Capture the cell that displays the provided text and extract its [X, Y] central coordinate. 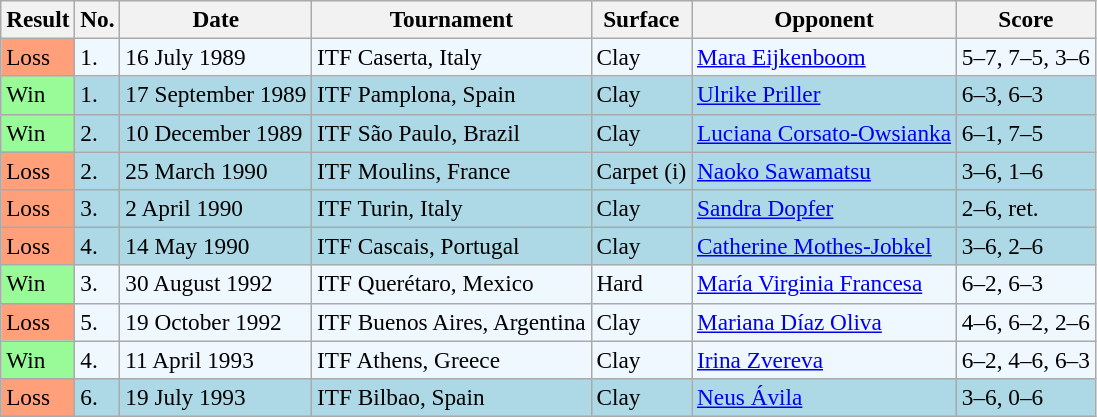
ITF Athens, Greece [452, 359]
2 April 1990 [216, 208]
ITF Buenos Aires, Argentina [452, 322]
No. [98, 19]
11 April 1993 [216, 359]
Hard [642, 284]
Carpet (i) [642, 170]
30 August 1992 [216, 284]
ITF Moulins, France [452, 170]
ITF Bilbao, Spain [452, 397]
Irina Zvereva [824, 359]
Mara Eijkenboom [824, 57]
6–2, 4–6, 6–3 [1026, 359]
Opponent [824, 19]
Surface [642, 19]
16 July 1989 [216, 57]
María Virginia Francesa [824, 284]
ITF Turin, Italy [452, 208]
17 September 1989 [216, 95]
5. [98, 322]
Tournament [452, 19]
4–6, 6–2, 2–6 [1026, 322]
19 July 1993 [216, 397]
6–1, 7–5 [1026, 133]
ITF Cascais, Portugal [452, 246]
6–2, 6–3 [1026, 284]
Date [216, 19]
5–7, 7–5, 3–6 [1026, 57]
3–6, 2–6 [1026, 246]
Ulrike Priller [824, 95]
10 December 1989 [216, 133]
ITF Caserta, Italy [452, 57]
Naoko Sawamatsu [824, 170]
Sandra Dopfer [824, 208]
Mariana Díaz Oliva [824, 322]
Luciana Corsato-Owsianka [824, 133]
ITF Querétaro, Mexico [452, 284]
3–6, 0–6 [1026, 397]
2–6, ret. [1026, 208]
14 May 1990 [216, 246]
ITF São Paulo, Brazil [452, 133]
19 October 1992 [216, 322]
Catherine Mothes-Jobkel [824, 246]
6–3, 6–3 [1026, 95]
Score [1026, 19]
Result [38, 19]
25 March 1990 [216, 170]
3–6, 1–6 [1026, 170]
6. [98, 397]
Neus Ávila [824, 397]
ITF Pamplona, Spain [452, 95]
